Capture the cell that displays the provided text and extract its [x, y] central coordinate. 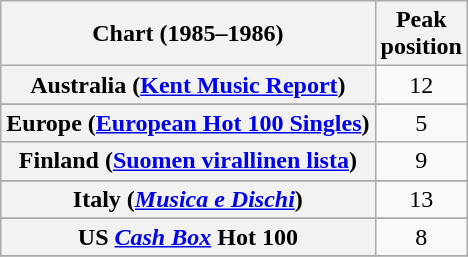
13 [421, 199]
Australia (Kent Music Report) [188, 85]
9 [421, 161]
Europe (European Hot 100 Singles) [188, 123]
8 [421, 237]
Chart (1985–1986) [188, 34]
Finland (Suomen virallinen lista) [188, 161]
5 [421, 123]
12 [421, 85]
Italy (Musica e Dischi) [188, 199]
Peakposition [421, 34]
US Cash Box Hot 100 [188, 237]
